Determine the (X, Y) coordinate at the center of the cell enclosing the given text.  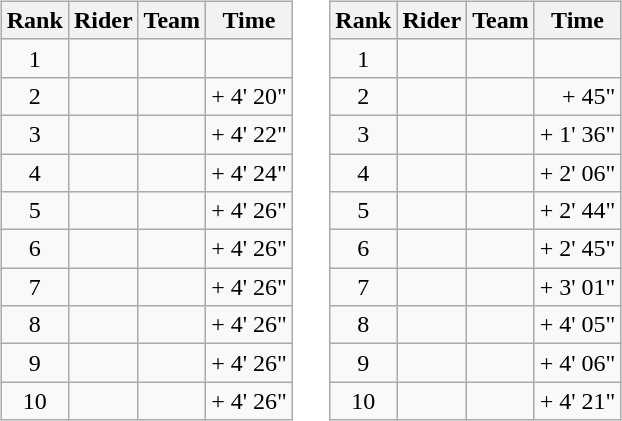
+ 45" (578, 96)
+ 2' 44" (578, 211)
+ 4' 24" (250, 173)
+ 4' 20" (250, 96)
+ 1' 36" (578, 134)
+ 4' 22" (250, 134)
+ 2' 45" (578, 249)
+ 4' 05" (578, 325)
+ 4' 06" (578, 363)
+ 4' 21" (578, 401)
+ 2' 06" (578, 173)
+ 3' 01" (578, 287)
